Provide the [x, y] coordinate of the cell's center where the given text is located.  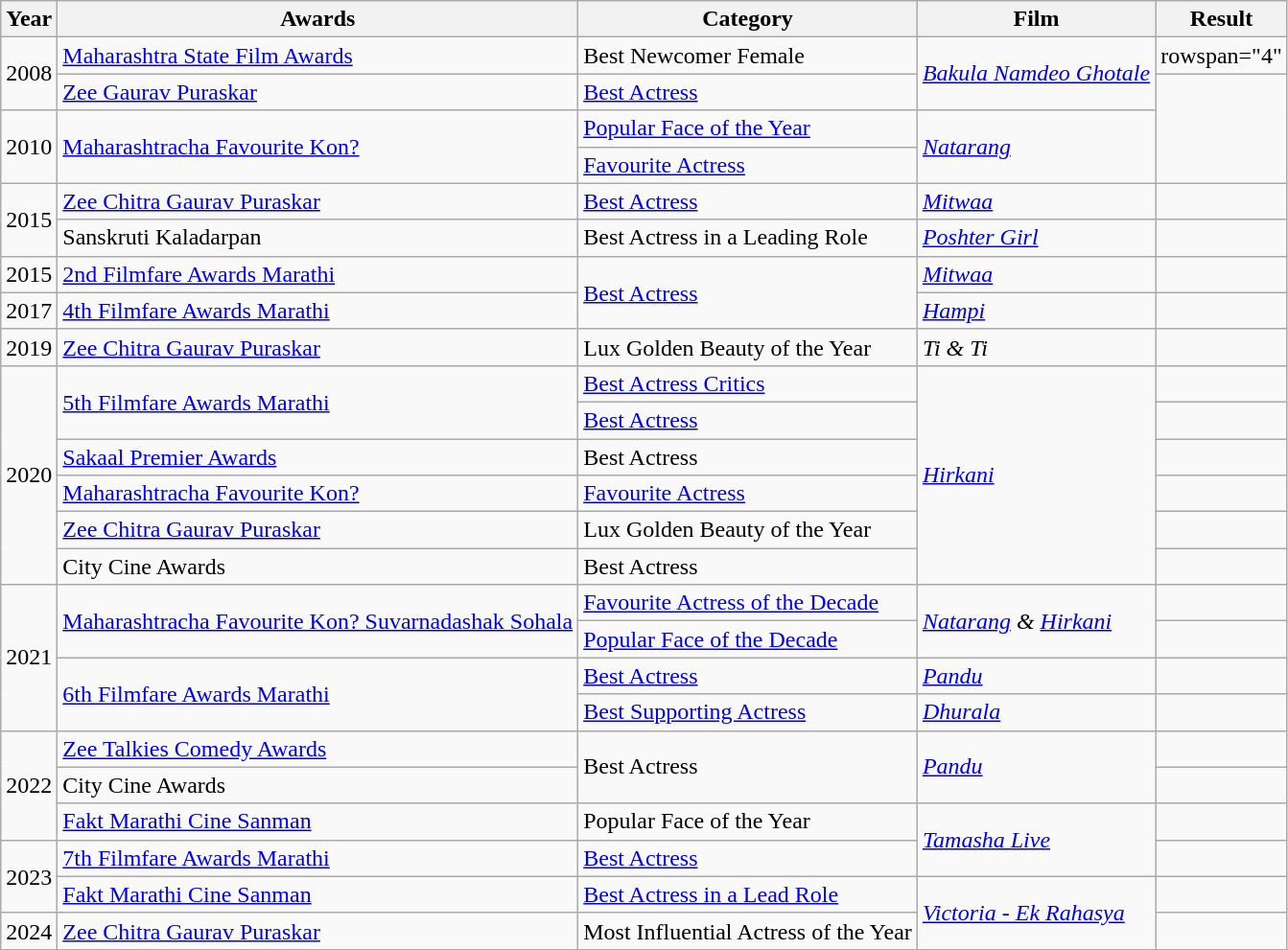
rowspan="4" [1222, 56]
5th Filmfare Awards Marathi [318, 402]
Popular Face of the Decade [748, 639]
Ti & Ti [1036, 347]
Category [748, 19]
Tamasha Live [1036, 840]
Most Influential Actress of the Year [748, 931]
Awards [318, 19]
Zee Talkies Comedy Awards [318, 749]
Sakaal Premier Awards [318, 457]
Hirkani [1036, 475]
Bakula Namdeo Ghotale [1036, 74]
2008 [29, 74]
2019 [29, 347]
Zee Gaurav Puraskar [318, 92]
Natarang & Hirkani [1036, 621]
Hampi [1036, 311]
Maharashtracha Favourite Kon? Suvarnadashak Sohala [318, 621]
2nd Filmfare Awards Marathi [318, 274]
Best Supporting Actress [748, 712]
2020 [29, 475]
Victoria - Ek Rahasya [1036, 913]
2017 [29, 311]
Dhurala [1036, 712]
2024 [29, 931]
4th Filmfare Awards Marathi [318, 311]
Sanskruti Kaladarpan [318, 238]
Poshter Girl [1036, 238]
2021 [29, 658]
2010 [29, 147]
7th Filmfare Awards Marathi [318, 858]
Best Newcomer Female [748, 56]
Best Actress in a Lead Role [748, 894]
Favourite Actress of the Decade [748, 603]
6th Filmfare Awards Marathi [318, 694]
Best Actress Critics [748, 383]
Result [1222, 19]
Best Actress in a Leading Role [748, 238]
Maharashtra State Film Awards [318, 56]
2022 [29, 785]
2023 [29, 876]
Film [1036, 19]
Natarang [1036, 147]
Year [29, 19]
